From the cell containing the given text, extract its center point as (x, y) coordinate. 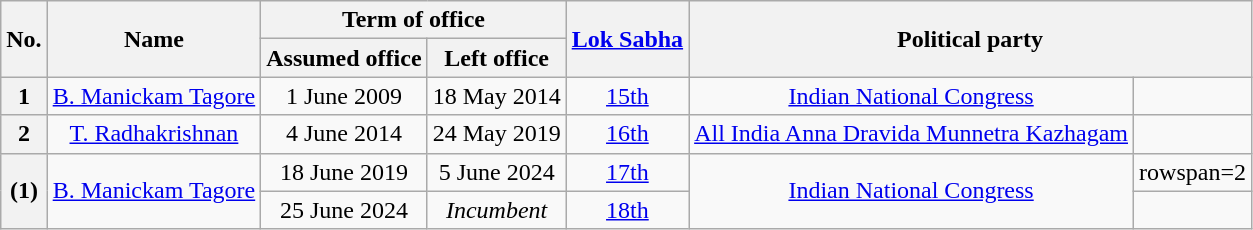
Political party (970, 39)
Lok Sabha (627, 39)
4 June 2014 (344, 134)
Name (154, 39)
Term of office (414, 20)
25 June 2024 (344, 210)
Incumbent (496, 210)
18th (627, 210)
18 May 2014 (496, 96)
No. (24, 39)
T. Radhakrishnan (154, 134)
(1) (24, 191)
2 (24, 134)
rowspan=2 (1193, 172)
All India Anna Dravida Munnetra Kazhagam (912, 134)
24 May 2019 (496, 134)
Left office (496, 58)
18 June 2019 (344, 172)
5 June 2024 (496, 172)
17th (627, 172)
Assumed office (344, 58)
16th (627, 134)
15th (627, 96)
1 (24, 96)
1 June 2009 (344, 96)
